Extract the [x, y] coordinate from the center of the cell holding the provided text.  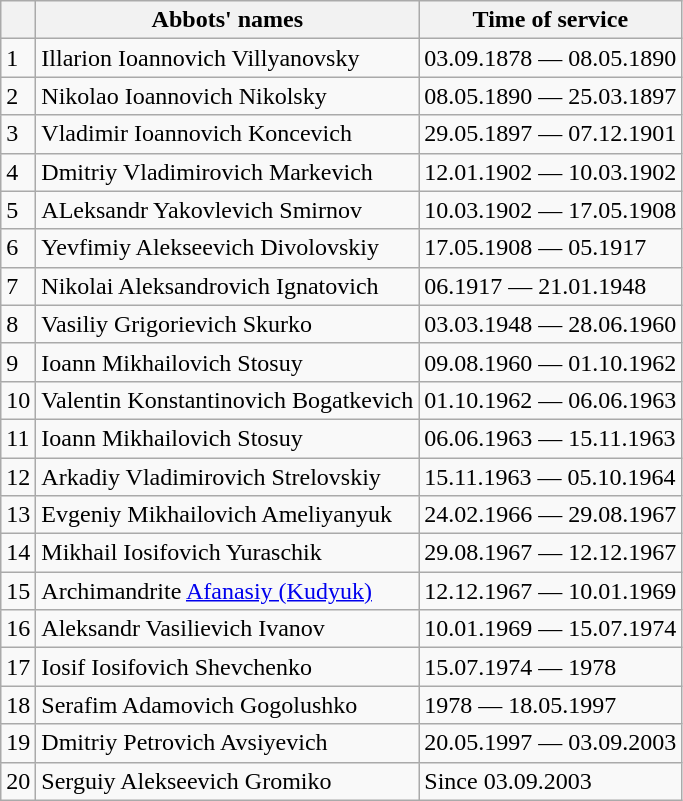
06.1917 — 21.01.1948 [550, 286]
03.09.1878 — 08.05.1890 [550, 58]
14 [18, 553]
3 [18, 134]
Valentin Konstantinovich Bogatkevich [228, 400]
29.08.1967 — 12.12.1967 [550, 553]
2 [18, 96]
13 [18, 515]
10.01.1969 — 15.07.1974 [550, 629]
Since 03.09.2003 [550, 781]
Time of service [550, 20]
5 [18, 210]
Iosif Iosifovich Shevchenko [228, 667]
01.10.1962 — 06.06.1963 [550, 400]
Abbots' names [228, 20]
29.05.1897 — 07.12.1901 [550, 134]
Serafim Adamovich Gogolushko [228, 705]
08.05.1890 — 25.03.1897 [550, 96]
Archimandrite Afanasiy (Kudyuk) [228, 591]
10.03.1902 — 17.05.1908 [550, 210]
ALeksandr Yakovlevich Smirnov [228, 210]
17.05.1908 — 05.1917 [550, 248]
Yevfimiy Alekseevich Divolovskiy [228, 248]
17 [18, 667]
1 [18, 58]
15.07.1974 — 1978 [550, 667]
12.01.1902 — 10.03.1902 [550, 172]
16 [18, 629]
20 [18, 781]
4 [18, 172]
8 [18, 324]
24.02.1966 — 29.08.1967 [550, 515]
Vasiliy Grigorievich Skurko [228, 324]
15.11.1963 — 05.10.1964 [550, 477]
11 [18, 438]
12.12.1967 — 10.01.1969 [550, 591]
Nikolao Ioannovich Nikolsky [228, 96]
06.06.1963 — 15.11.1963 [550, 438]
Mikhail Iosifovich Yuraschik [228, 553]
09.08.1960 — 01.10.1962 [550, 362]
6 [18, 248]
Aleksandr Vasilievich Ivanov [228, 629]
20.05.1997 — 03.09.2003 [550, 743]
Arkadiy Vladimirovich Strelovskiy [228, 477]
19 [18, 743]
Vladimir Ioannovich Koncevich [228, 134]
Dmitriy Vladimirovich Markevich [228, 172]
7 [18, 286]
18 [18, 705]
9 [18, 362]
Evgeniy Mikhailovich Ameliyanyuk [228, 515]
12 [18, 477]
Nikolai Aleksandrovich Ignatovich [228, 286]
1978 — 18.05.1997 [550, 705]
03.03.1948 — 28.06.1960 [550, 324]
Illarion Ioannovich Villyanovsky [228, 58]
15 [18, 591]
Dmitriy Petrovich Avsiyevich [228, 743]
Serguiy Alekseevich Gromiko [228, 781]
10 [18, 400]
